Locate the cell with the specified text and output its (X, Y) center coordinate. 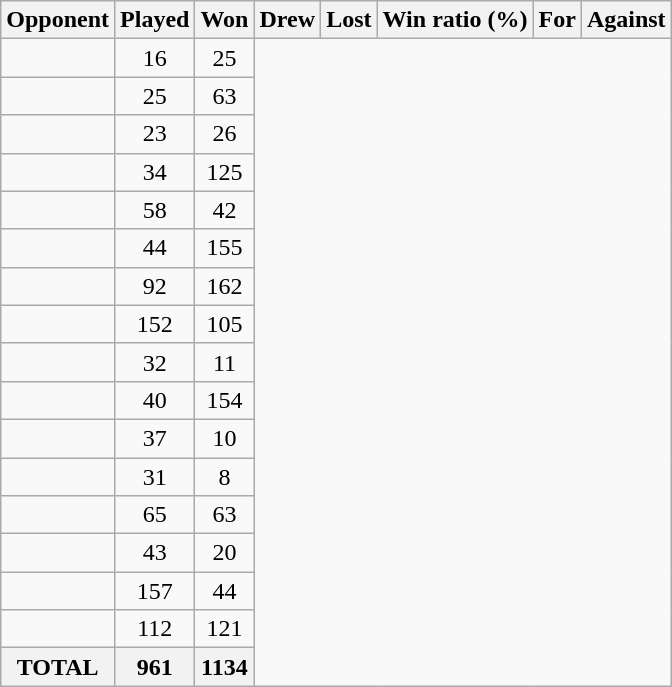
34 (155, 172)
For (557, 20)
121 (224, 629)
154 (224, 400)
20 (224, 553)
16 (155, 58)
8 (224, 477)
1134 (224, 667)
Against (626, 20)
961 (155, 667)
Played (155, 20)
157 (155, 591)
92 (155, 286)
58 (155, 210)
152 (155, 324)
Drew (288, 20)
11 (224, 362)
Lost (349, 20)
10 (224, 438)
Opponent (58, 20)
23 (155, 134)
112 (155, 629)
37 (155, 438)
162 (224, 286)
Win ratio (%) (455, 20)
32 (155, 362)
65 (155, 515)
42 (224, 210)
26 (224, 134)
40 (155, 400)
31 (155, 477)
Won (224, 20)
TOTAL (58, 667)
105 (224, 324)
125 (224, 172)
43 (155, 553)
155 (224, 248)
